From the cell containing the given text, extract its center point as (x, y) coordinate. 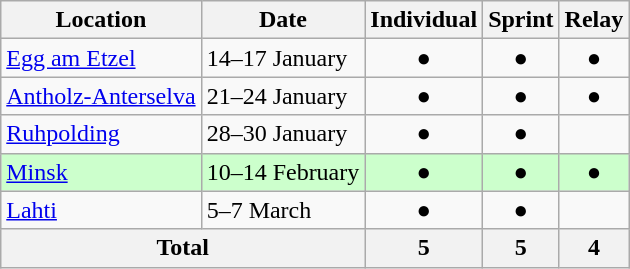
Relay (594, 20)
14–17 January (283, 58)
10–14 February (283, 172)
Total (183, 248)
Sprint (521, 20)
Location (101, 20)
Lahti (101, 210)
Egg am Etzel (101, 58)
Ruhpolding (101, 134)
4 (594, 248)
21–24 January (283, 96)
28–30 January (283, 134)
5–7 March (283, 210)
Individual (424, 20)
Antholz-Anterselva (101, 96)
Minsk (101, 172)
Date (283, 20)
